Pinpoint the cell where the given text exists, returning its [x, y] midpoint coordinate. 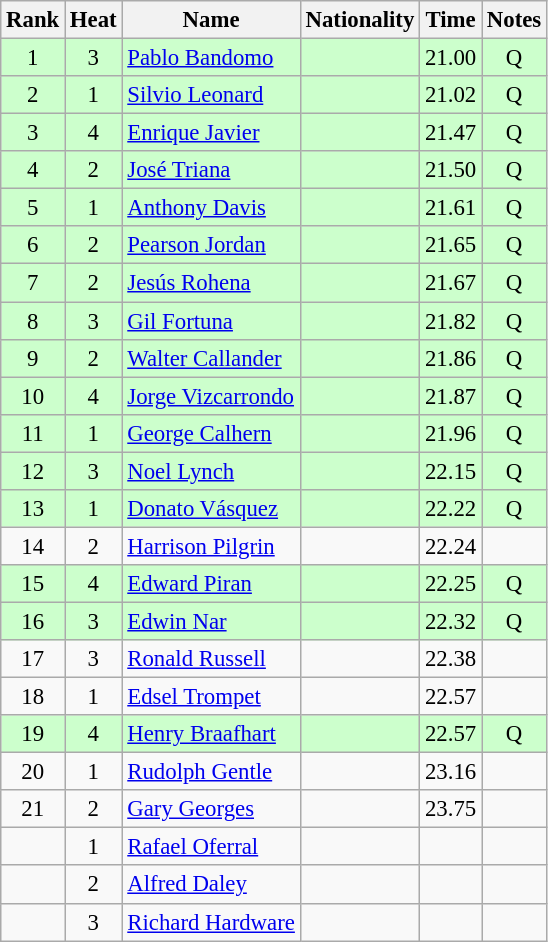
Pablo Bandomo [211, 58]
9 [33, 358]
22.24 [451, 546]
Nationality [360, 20]
12 [33, 471]
Jesús Rohena [211, 283]
José Triana [211, 170]
Rudolph Gentle [211, 772]
21.50 [451, 170]
Gil Fortuna [211, 321]
Edwin Nar [211, 621]
8 [33, 321]
Henry Braafhart [211, 734]
Noel Lynch [211, 471]
Rank [33, 20]
16 [33, 621]
Rafael Oferral [211, 847]
15 [33, 584]
21.67 [451, 283]
21.82 [451, 321]
21.00 [451, 58]
21.86 [451, 358]
Name [211, 20]
17 [33, 659]
23.75 [451, 809]
Pearson Jordan [211, 245]
6 [33, 245]
13 [33, 509]
5 [33, 208]
Enrique Javier [211, 133]
Edsel Trompet [211, 697]
22.22 [451, 509]
Silvio Leonard [211, 95]
Harrison Pilgrin [211, 546]
10 [33, 396]
Heat [94, 20]
22.15 [451, 471]
23.16 [451, 772]
Time [451, 20]
Ronald Russell [211, 659]
21 [33, 809]
21.47 [451, 133]
Anthony Davis [211, 208]
21.65 [451, 245]
22.38 [451, 659]
14 [33, 546]
Alfred Daley [211, 885]
Jorge Vizcarrondo [211, 396]
Walter Callander [211, 358]
Edward Piran [211, 584]
11 [33, 433]
19 [33, 734]
21.87 [451, 396]
Donato Vásquez [211, 509]
21.96 [451, 433]
Gary Georges [211, 809]
22.25 [451, 584]
7 [33, 283]
21.61 [451, 208]
20 [33, 772]
21.02 [451, 95]
Notes [514, 20]
22.32 [451, 621]
18 [33, 697]
Richard Hardware [211, 922]
George Calhern [211, 433]
